Find where the given text appears and provide that cell's center as [X, Y] coordinate. 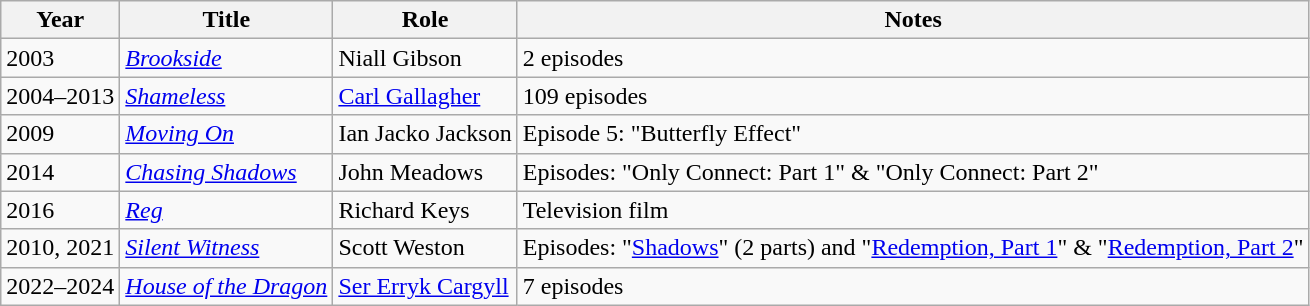
House of the Dragon [226, 286]
2009 [60, 134]
Niall Gibson [425, 58]
Television film [913, 210]
2 episodes [913, 58]
Notes [913, 20]
Ser Erryk Cargyll [425, 286]
Title [226, 20]
Brookside [226, 58]
Scott Weston [425, 248]
2004–2013 [60, 96]
Year [60, 20]
Role [425, 20]
Shameless [226, 96]
109 episodes [913, 96]
7 episodes [913, 286]
Episode 5: "Butterfly Effect" [913, 134]
Moving On [226, 134]
2016 [60, 210]
Episodes: "Only Connect: Part 1" & "Only Connect: Part 2" [913, 172]
Silent Witness [226, 248]
Reg [226, 210]
2014 [60, 172]
2022–2024 [60, 286]
Chasing Shadows [226, 172]
Episodes: "Shadows" (2 parts) and "Redemption, Part 1" & "Redemption, Part 2" [913, 248]
Carl Gallagher [425, 96]
Ian Jacko Jackson [425, 134]
2010, 2021 [60, 248]
John Meadows [425, 172]
2003 [60, 58]
Richard Keys [425, 210]
